Search for the cell housing the specified text and yield its [x, y] center coordinate. 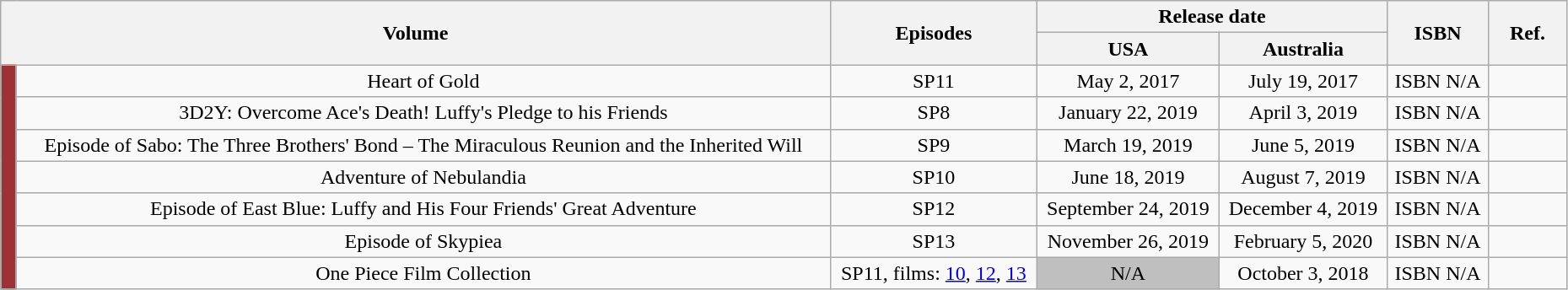
SP11 [933, 81]
January 22, 2019 [1128, 113]
Episode of East Blue: Luffy and His Four Friends' Great Adventure [423, 209]
November 26, 2019 [1128, 241]
N/A [1128, 273]
Release date [1211, 17]
September 24, 2019 [1128, 209]
SP8 [933, 113]
August 7, 2019 [1302, 177]
Heart of Gold [423, 81]
March 19, 2019 [1128, 145]
One Piece Film Collection [423, 273]
Ref. [1528, 33]
SP12 [933, 209]
SP11, films: 10, 12, 13 [933, 273]
SP9 [933, 145]
3D2Y: Overcome Ace's Death! Luffy's Pledge to his Friends [423, 113]
April 3, 2019 [1302, 113]
ISBN [1437, 33]
May 2, 2017 [1128, 81]
USA [1128, 49]
July 19, 2017 [1302, 81]
Episodes [933, 33]
December 4, 2019 [1302, 209]
Australia [1302, 49]
February 5, 2020 [1302, 241]
Volume [416, 33]
Adventure of Nebulandia [423, 177]
June 5, 2019 [1302, 145]
Episode of Sabo: The Three Brothers' Bond – The Miraculous Reunion and the Inherited Will [423, 145]
Episode of Skypiea [423, 241]
October 3, 2018 [1302, 273]
June 18, 2019 [1128, 177]
SP13 [933, 241]
SP10 [933, 177]
